Output the (X, Y) coordinate of the center of the cell containing the given text.  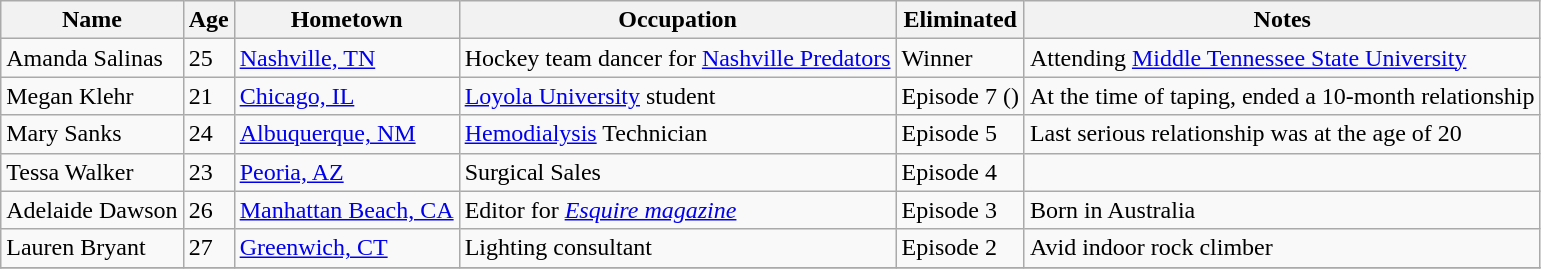
Chicago, IL (346, 96)
Winner (960, 58)
Eliminated (960, 20)
Hometown (346, 20)
27 (208, 248)
Tessa Walker (92, 172)
Hemodialysis Technician (678, 134)
23 (208, 172)
Attending Middle Tennessee State University (1282, 58)
Name (92, 20)
Episode 5 (960, 134)
Loyola University student (678, 96)
26 (208, 210)
21 (208, 96)
Megan Klehr (92, 96)
Lighting consultant (678, 248)
Greenwich, CT (346, 248)
Albuquerque, NM (346, 134)
Notes (1282, 20)
Nashville, TN (346, 58)
Episode 4 (960, 172)
25 (208, 58)
Hockey team dancer for Nashville Predators (678, 58)
Episode 7 () (960, 96)
Peoria, AZ (346, 172)
24 (208, 134)
Mary Sanks (92, 134)
Occupation (678, 20)
Amanda Salinas (92, 58)
Episode 3 (960, 210)
Editor for Esquire magazine (678, 210)
Last serious relationship was at the age of 20 (1282, 134)
Surgical Sales (678, 172)
Born in Australia (1282, 210)
Age (208, 20)
Adelaide Dawson (92, 210)
Episode 2 (960, 248)
Manhattan Beach, CA (346, 210)
Lauren Bryant (92, 248)
At the time of taping, ended a 10-month relationship (1282, 96)
Avid indoor rock climber (1282, 248)
